Locate the cell with the specified text and output its [X, Y] center coordinate. 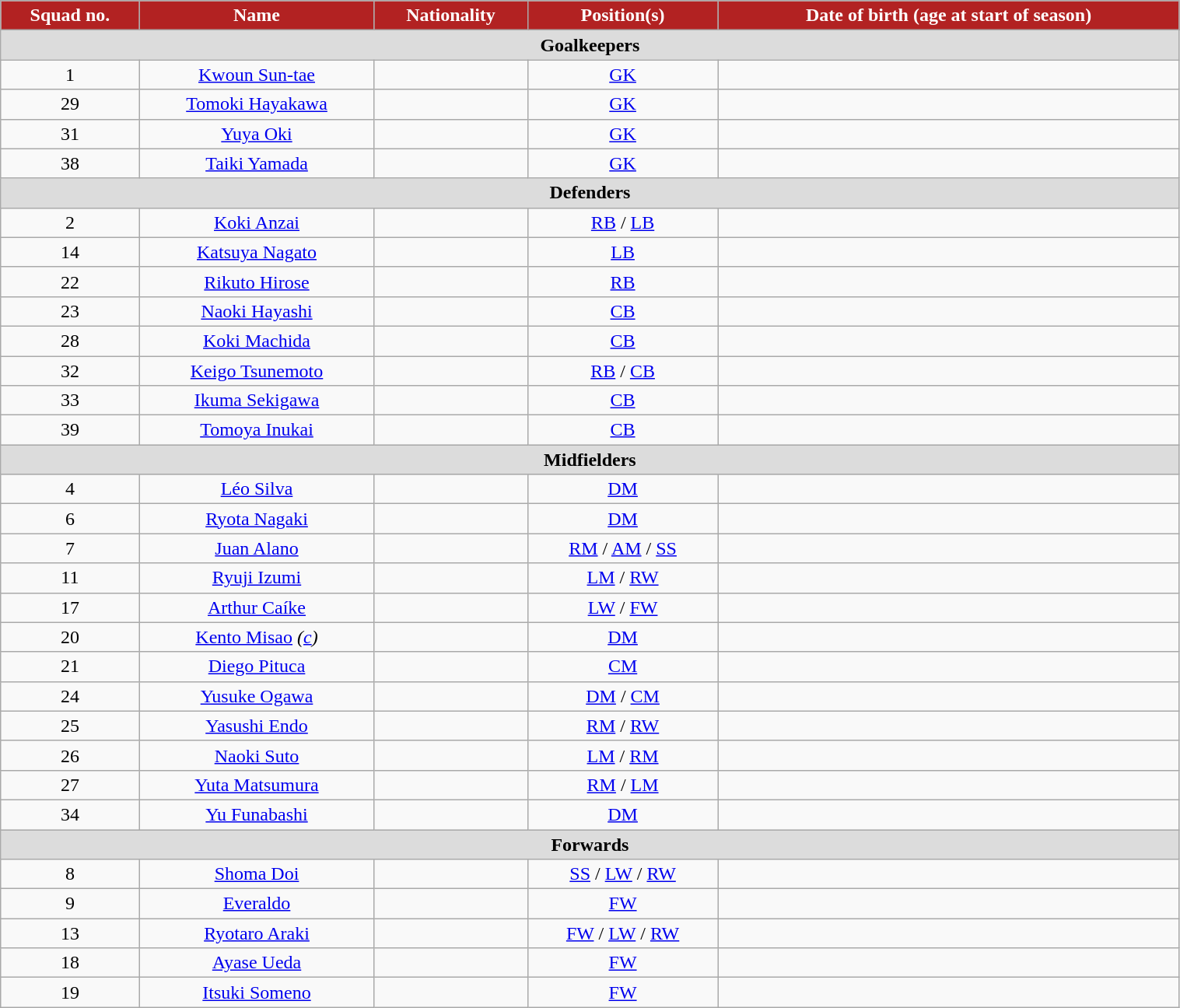
Everaldo [257, 904]
RM / RW [622, 726]
DM / CM [622, 696]
Yuta Matsumura [257, 785]
Yusuke Ogawa [257, 696]
Goalkeepers [590, 45]
Katsuya Nagato [257, 252]
Yuya Oki [257, 134]
Shoma Doi [257, 874]
23 [70, 311]
Arthur Caíke [257, 607]
Ryuji Izumi [257, 578]
22 [70, 282]
24 [70, 696]
Taiki Yamada [257, 163]
26 [70, 755]
Kwoun Sun-tae [257, 75]
Ikuma Sekigawa [257, 401]
Ryotaro Araki [257, 933]
Position(s) [622, 16]
38 [70, 163]
Squad no. [70, 16]
Kento Misao (c) [257, 637]
1 [70, 75]
Koki Machida [257, 341]
Defenders [590, 193]
11 [70, 578]
RB / LB [622, 222]
FW / LW / RW [622, 933]
LM / RW [622, 578]
Diego Pituca [257, 667]
33 [70, 401]
32 [70, 371]
Léo Silva [257, 489]
LB [622, 252]
25 [70, 726]
RM / LM [622, 785]
LM / RM [622, 755]
SS / LW / RW [622, 874]
Yasushi Endo [257, 726]
28 [70, 341]
4 [70, 489]
2 [70, 222]
21 [70, 667]
RB / CB [622, 371]
20 [70, 637]
LW / FW [622, 607]
27 [70, 785]
17 [70, 607]
29 [70, 104]
Rikuto Hirose [257, 282]
Naoki Suto [257, 755]
Keigo Tsunemoto [257, 371]
34 [70, 814]
Tomoya Inukai [257, 430]
Nationality [451, 16]
Yu Funabashi [257, 814]
Date of birth (age at start of season) [949, 16]
13 [70, 933]
19 [70, 992]
RB [622, 282]
Koki Anzai [257, 222]
Ryota Nagaki [257, 519]
Ayase Ueda [257, 963]
Forwards [590, 844]
39 [70, 430]
6 [70, 519]
Itsuki Someno [257, 992]
Name [257, 16]
Juan Alano [257, 548]
Naoki Hayashi [257, 311]
CM [622, 667]
9 [70, 904]
8 [70, 874]
18 [70, 963]
7 [70, 548]
Midfielders [590, 460]
Tomoki Hayakawa [257, 104]
14 [70, 252]
31 [70, 134]
RM / AM / SS [622, 548]
